Search for the cell housing the specified text and yield its [x, y] center coordinate. 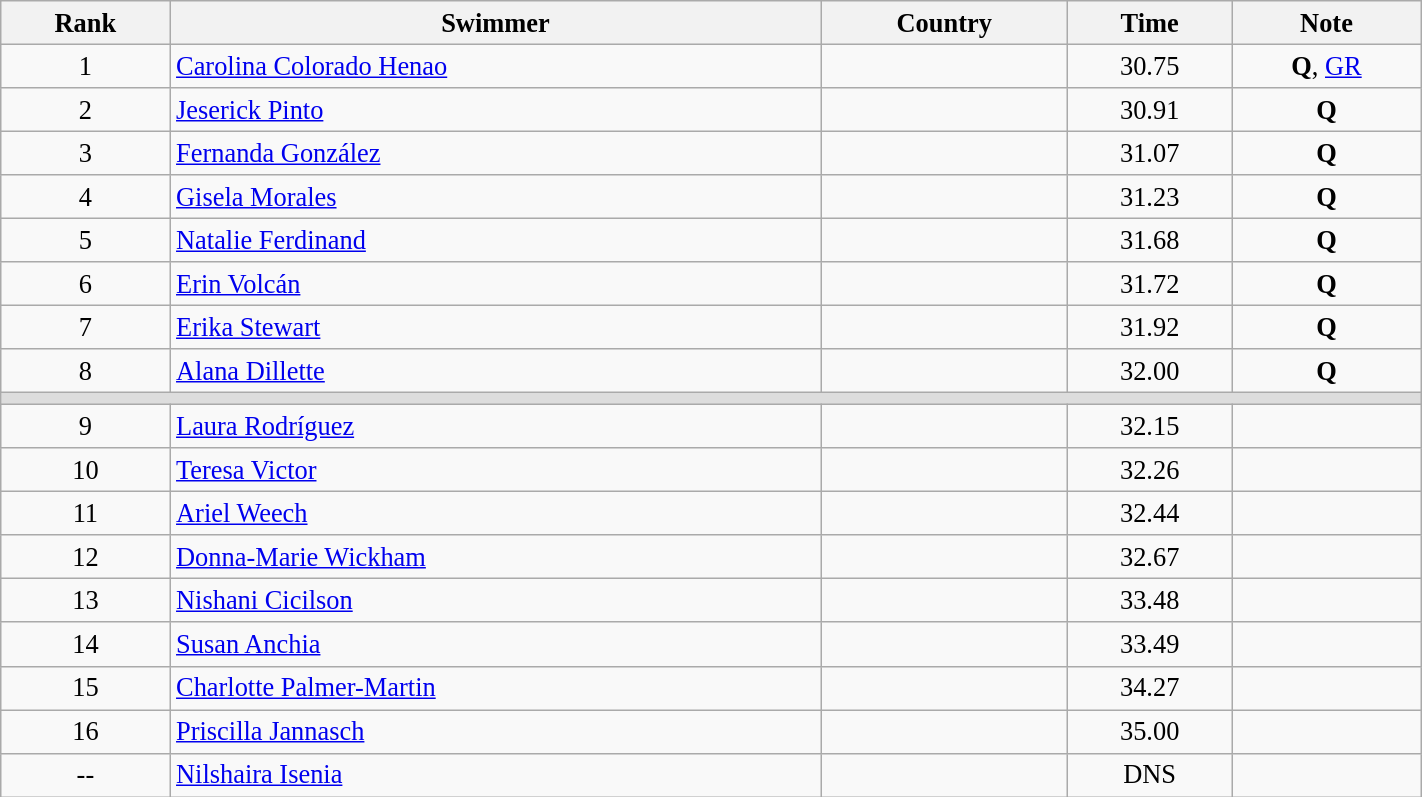
-- [86, 775]
Charlotte Palmer-Martin [496, 688]
7 [86, 327]
31.68 [1150, 240]
32.44 [1150, 513]
Q, GR [1327, 66]
8 [86, 371]
Donna-Marie Wickham [496, 557]
Laura Rodríguez [496, 426]
5 [86, 240]
Note [1327, 22]
13 [86, 600]
32.26 [1150, 470]
Erika Stewart [496, 327]
Gisela Morales [496, 197]
Jeserick Pinto [496, 109]
Rank [86, 22]
31.72 [1150, 284]
33.49 [1150, 644]
Priscilla Jannasch [496, 731]
2 [86, 109]
Time [1150, 22]
31.23 [1150, 197]
16 [86, 731]
32.15 [1150, 426]
32.00 [1150, 371]
Nilshaira Isenia [496, 775]
10 [86, 470]
Nishani Cicilson [496, 600]
31.07 [1150, 153]
Natalie Ferdinand [496, 240]
12 [86, 557]
Fernanda González [496, 153]
30.91 [1150, 109]
Ariel Weech [496, 513]
Country [944, 22]
33.48 [1150, 600]
30.75 [1150, 66]
3 [86, 153]
Erin Volcán [496, 284]
Teresa Victor [496, 470]
Susan Anchia [496, 644]
Carolina Colorado Henao [496, 66]
35.00 [1150, 731]
9 [86, 426]
32.67 [1150, 557]
6 [86, 284]
Alana Dillette [496, 371]
DNS [1150, 775]
31.92 [1150, 327]
15 [86, 688]
Swimmer [496, 22]
11 [86, 513]
14 [86, 644]
1 [86, 66]
4 [86, 197]
34.27 [1150, 688]
